Extract the (x, y) coordinate from the center of the cell holding the provided text.  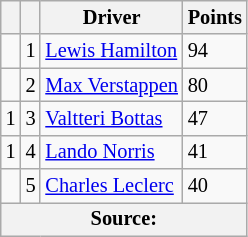
4 (31, 152)
80 (215, 85)
Valtteri Bottas (111, 118)
94 (215, 51)
Driver (111, 17)
47 (215, 118)
Charles Leclerc (111, 186)
Lando Norris (111, 152)
Max Verstappen (111, 85)
Lewis Hamilton (111, 51)
41 (215, 152)
2 (31, 85)
3 (31, 118)
Source: (124, 219)
40 (215, 186)
5 (31, 186)
Points (215, 17)
